Locate the cell with the specified text and output its [x, y] center coordinate. 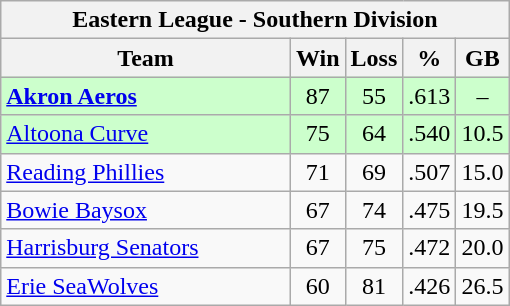
20.0 [482, 248]
Akron Aeros [146, 96]
GB [482, 58]
Eastern League - Southern Division [255, 20]
55 [374, 96]
Win [318, 58]
71 [318, 172]
.472 [430, 248]
10.5 [482, 134]
.475 [430, 210]
Harrisburg Senators [146, 248]
.540 [430, 134]
.426 [430, 286]
Altoona Curve [146, 134]
64 [374, 134]
60 [318, 286]
– [482, 96]
Reading Phillies [146, 172]
15.0 [482, 172]
26.5 [482, 286]
Loss [374, 58]
81 [374, 286]
69 [374, 172]
Bowie Baysox [146, 210]
19.5 [482, 210]
% [430, 58]
74 [374, 210]
87 [318, 96]
.613 [430, 96]
.507 [430, 172]
Team [146, 58]
Erie SeaWolves [146, 286]
